Detect which cell encompasses the target text, then output its [X, Y] center coordinate. 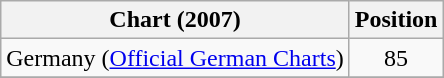
Germany (Official German Charts) [175, 58]
Chart (2007) [175, 20]
Position [396, 20]
85 [396, 58]
